Identify which cell holds the provided text, then report its (x, y) central coordinate. 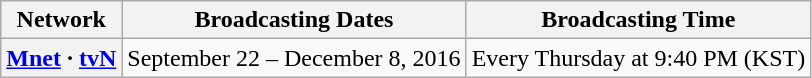
Broadcasting Dates (294, 20)
Every Thursday at 9:40 PM (KST) (638, 58)
Network (62, 20)
September 22 – December 8, 2016 (294, 58)
Broadcasting Time (638, 20)
Mnet · tvN (62, 58)
